Output the [x, y] coordinate of the center of the cell containing the given text.  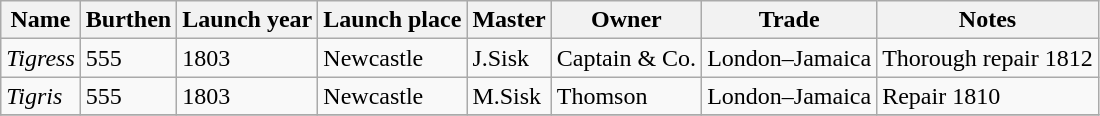
Thomson [626, 96]
M.Sisk [509, 96]
Tigress [41, 58]
Tigris [41, 96]
Launch year [248, 20]
Thorough repair 1812 [988, 58]
Owner [626, 20]
Name [41, 20]
Captain & Co. [626, 58]
Notes [988, 20]
J.Sisk [509, 58]
Launch place [392, 20]
Burthen [128, 20]
Master [509, 20]
Repair 1810 [988, 96]
Trade [790, 20]
